Search for the cell housing the specified text and yield its (x, y) center coordinate. 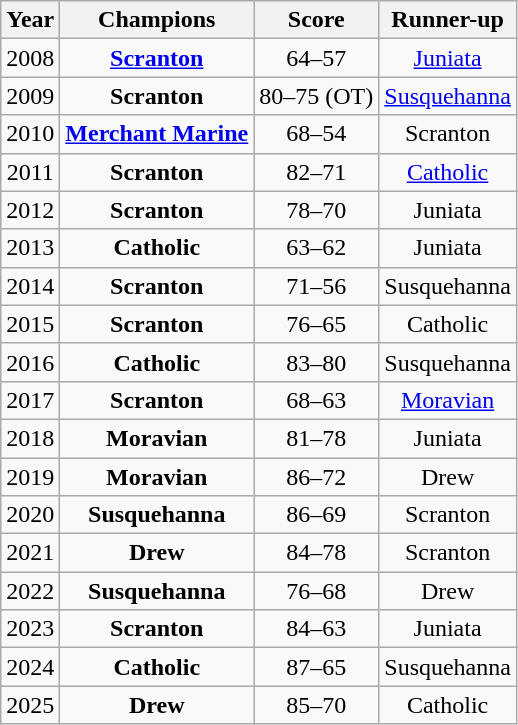
Champions (157, 20)
Score (316, 20)
2016 (30, 362)
2024 (30, 667)
2020 (30, 515)
2015 (30, 324)
68–54 (316, 134)
78–70 (316, 210)
2009 (30, 96)
83–80 (316, 362)
63–62 (316, 248)
84–78 (316, 553)
2014 (30, 286)
2013 (30, 248)
Merchant Marine (157, 134)
2017 (30, 400)
2012 (30, 210)
71–56 (316, 286)
2021 (30, 553)
68–63 (316, 400)
2025 (30, 705)
84–63 (316, 629)
2011 (30, 172)
86–69 (316, 515)
81–78 (316, 438)
2018 (30, 438)
87–65 (316, 667)
76–65 (316, 324)
Year (30, 20)
2010 (30, 134)
82–71 (316, 172)
2008 (30, 58)
2023 (30, 629)
76–68 (316, 591)
2022 (30, 591)
86–72 (316, 477)
64–57 (316, 58)
80–75 (OT) (316, 96)
2019 (30, 477)
Runner-up (448, 20)
85–70 (316, 705)
